From the cell containing the given text, extract its center point as (X, Y) coordinate. 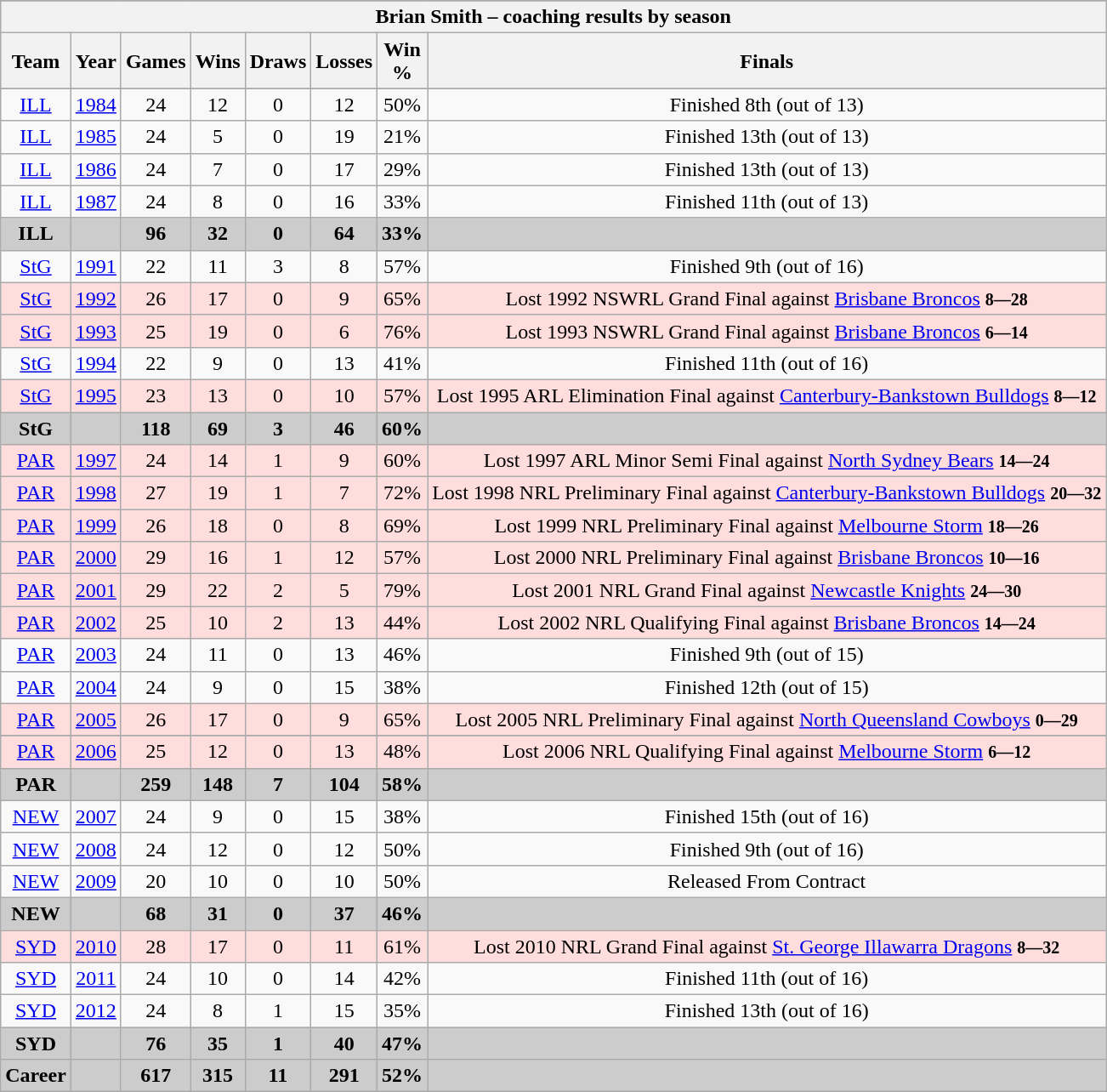
44% (403, 623)
1998 (95, 493)
291 (344, 1076)
2012 (95, 1011)
18 (218, 526)
Draws (278, 61)
47% (403, 1044)
Win % (403, 61)
Finals (767, 61)
1997 (95, 461)
Finished 11th (out of 13) (767, 202)
32 (218, 234)
Lost 2010 NRL Grand Final against St. George Illawarra Dragons 8—32 (767, 947)
1986 (95, 169)
68 (156, 913)
2005 (95, 719)
20 (156, 881)
617 (156, 1076)
1984 (95, 105)
1985 (95, 137)
Finished 15th (out of 16) (767, 816)
35 (218, 1044)
29% (403, 169)
2006 (95, 752)
2000 (95, 558)
2003 (95, 655)
Career (36, 1076)
Brian Smith – coaching results by season (553, 17)
Losses (344, 61)
69 (218, 428)
21% (403, 137)
2001 (95, 590)
96 (156, 234)
Lost 1999 NRL Preliminary Final against Melbourne Storm 18—26 (767, 526)
Lost 2001 NRL Grand Final against Newcastle Knights 24—30 (767, 590)
Lost 2000 NRL Preliminary Final against Brisbane Broncos 10—16 (767, 558)
31 (218, 913)
2010 (95, 947)
1992 (95, 299)
37 (344, 913)
118 (156, 428)
Lost 1993 NSWRL Grand Final against Brisbane Broncos 6—14 (767, 331)
Lost 2002 NRL Qualifying Final against Brisbane Broncos 14—24 (767, 623)
Lost 2005 NRL Preliminary Final against North Queensland Cowboys 0—29 (767, 719)
1987 (95, 202)
148 (218, 784)
72% (403, 493)
2009 (95, 881)
46 (344, 428)
1999 (95, 526)
Wins (218, 61)
Team (36, 61)
1993 (95, 331)
58% (403, 784)
Lost 1998 NRL Preliminary Final against Canterbury-Bankstown Bulldogs 20—32 (767, 493)
104 (344, 784)
259 (156, 784)
1991 (95, 266)
Games (156, 61)
Year (95, 61)
69% (403, 526)
Lost 1992 NSWRL Grand Final against Brisbane Broncos 8—28 (767, 299)
6 (344, 331)
Finished 13th (out of 16) (767, 1011)
Lost 1997 ARL Minor Semi Final against North Sydney Bears 14—24 (767, 461)
2011 (95, 979)
2004 (95, 687)
64 (344, 234)
Finished 8th (out of 13) (767, 105)
2007 (95, 816)
35% (403, 1011)
79% (403, 590)
1995 (95, 395)
2008 (95, 849)
52% (403, 1076)
Lost 1995 ARL Elimination Final against Canterbury-Bankstown Bulldogs 8—12 (767, 395)
2002 (95, 623)
28 (156, 947)
40 (344, 1044)
Released From Contract (767, 881)
Finished 12th (out of 15) (767, 687)
41% (403, 363)
23 (156, 395)
315 (218, 1076)
1994 (95, 363)
48% (403, 752)
42% (403, 979)
27 (156, 493)
76 (156, 1044)
61% (403, 947)
Finished 9th (out of 15) (767, 655)
Lost 2006 NRL Qualifying Final against Melbourne Storm 6—12 (767, 752)
76% (403, 331)
